Detect which cell encompasses the target text, then output its [x, y] center coordinate. 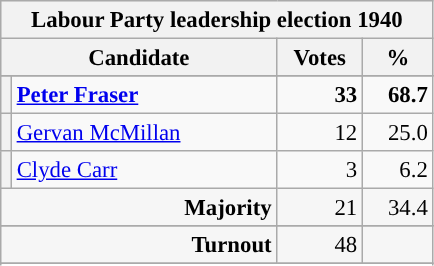
Candidate [139, 58]
Votes [320, 58]
Majority [139, 208]
3 [320, 170]
34.4 [398, 208]
21 [320, 208]
6.2 [398, 170]
% [398, 58]
33 [320, 95]
Clyde Carr [144, 170]
68.7 [398, 95]
Turnout [139, 245]
Gervan McMillan [144, 133]
Peter Fraser [144, 95]
12 [320, 133]
25.0 [398, 133]
Labour Party leadership election 1940 [217, 20]
48 [320, 245]
